Determine the [x, y] coordinate at the center of the cell enclosing the given text.  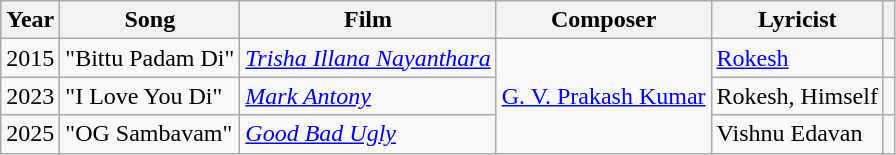
Year [30, 20]
Composer [604, 20]
Lyricist [797, 20]
Rokesh [797, 58]
2025 [30, 134]
"OG Sambavam" [150, 134]
G. V. Prakash Kumar [604, 96]
Film [368, 20]
Trisha Illana Nayanthara [368, 58]
2023 [30, 96]
"I Love You Di" [150, 96]
Mark Antony [368, 96]
Good Bad Ugly [368, 134]
Song [150, 20]
"Bittu Padam Di" [150, 58]
Vishnu Edavan [797, 134]
2015 [30, 58]
Rokesh, Himself [797, 96]
